For the text-containing cell, return its midpoint in (x, y) coordinate format. 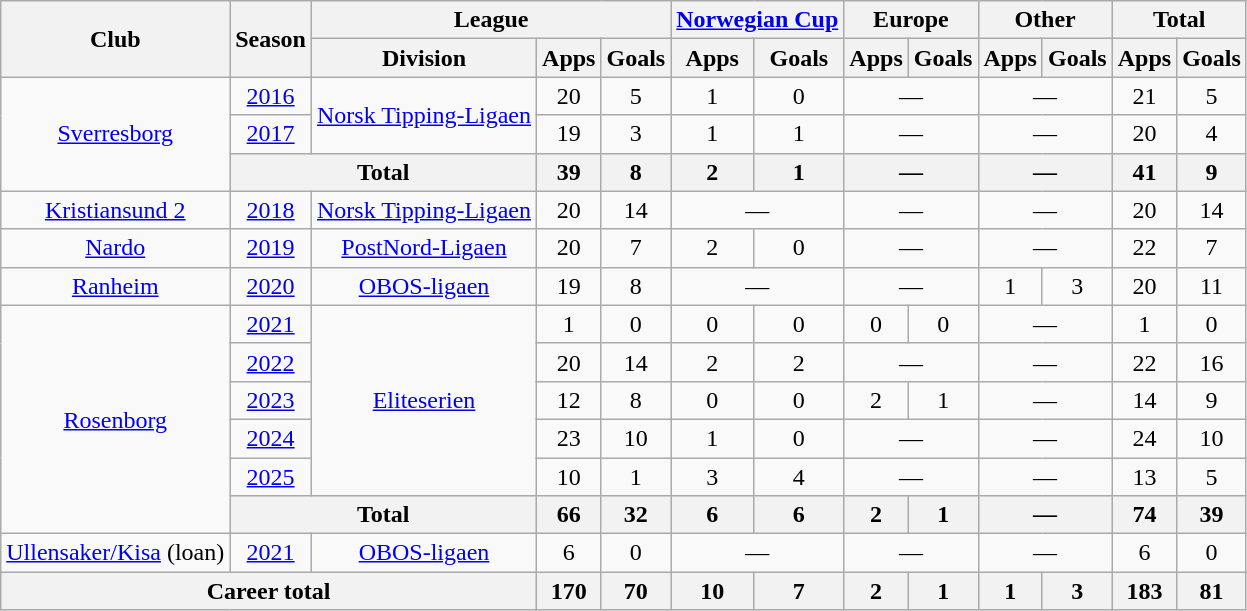
32 (636, 515)
Club (116, 39)
Sverresborg (116, 134)
Ullensaker/Kisa (loan) (116, 553)
2020 (271, 286)
Europe (911, 20)
170 (569, 591)
183 (1144, 591)
Norwegian Cup (758, 20)
Division (424, 58)
Eliteserien (424, 400)
11 (1212, 286)
12 (569, 400)
2023 (271, 400)
2025 (271, 477)
Other (1045, 20)
2024 (271, 438)
2022 (271, 362)
24 (1144, 438)
2017 (271, 134)
21 (1144, 96)
Kristiansund 2 (116, 210)
23 (569, 438)
Season (271, 39)
Rosenborg (116, 419)
Ranheim (116, 286)
41 (1144, 172)
66 (569, 515)
2018 (271, 210)
2016 (271, 96)
70 (636, 591)
81 (1212, 591)
Career total (269, 591)
League (490, 20)
Nardo (116, 248)
74 (1144, 515)
13 (1144, 477)
2019 (271, 248)
PostNord-Ligaen (424, 248)
16 (1212, 362)
